Scan for the cell matching the given text and deliver its (X, Y) coordinate at center. 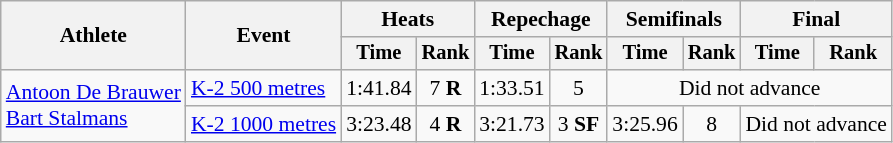
Final (816, 19)
5 (579, 88)
3:23.48 (378, 124)
4 R (446, 124)
3:25.96 (644, 124)
Event (264, 36)
Athlete (94, 36)
Heats (408, 19)
1:33.51 (512, 88)
3 SF (579, 124)
K-2 500 metres (264, 88)
Repechage (540, 19)
1:41.84 (378, 88)
7 R (446, 88)
Antoon De BrauwerBart Stalmans (94, 106)
Semifinals (674, 19)
8 (712, 124)
K-2 1000 metres (264, 124)
3:21.73 (512, 124)
